Output the [X, Y] coordinate of the center of the cell containing the given text.  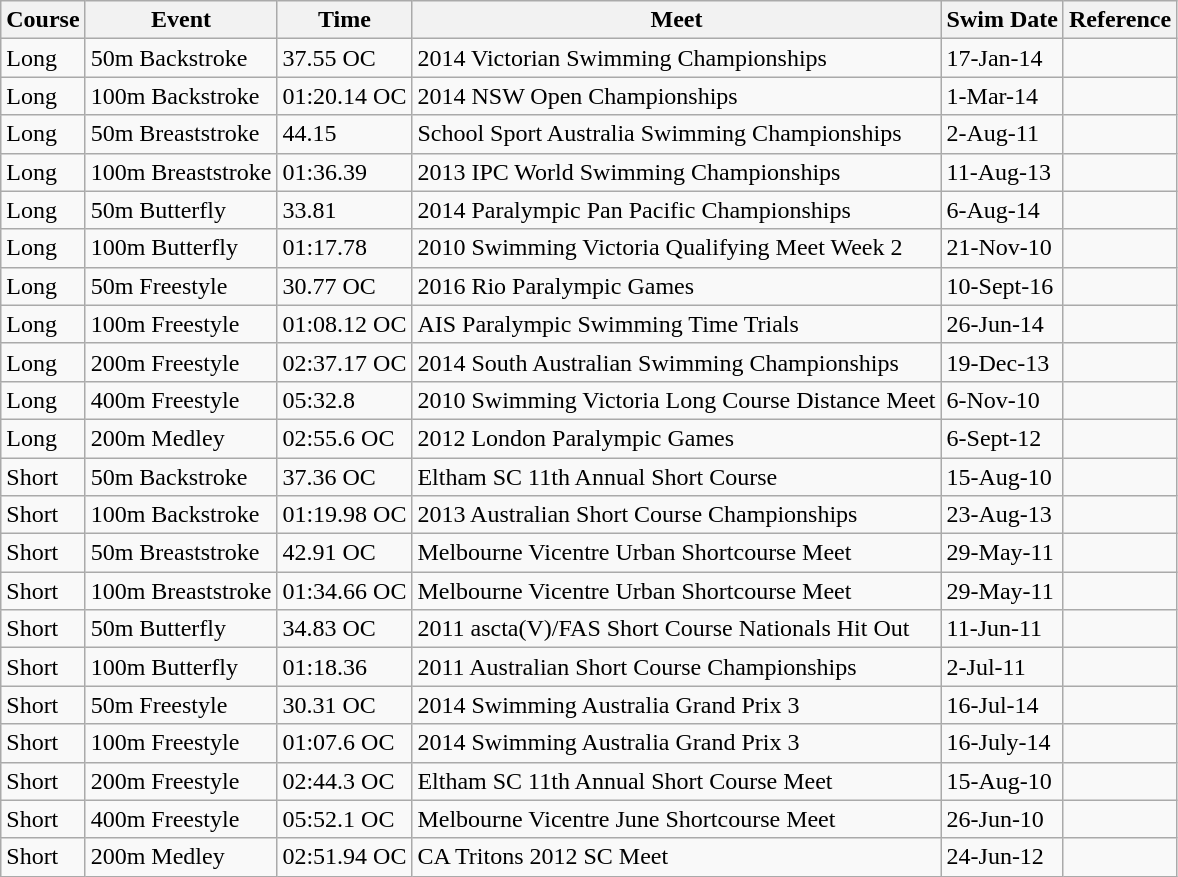
1-Mar-14 [1002, 96]
30.31 OC [344, 705]
2013 Australian Short Course Championships [676, 515]
2011 ascta(V)/FAS Short Course Nationals Hit Out [676, 629]
Melbourne Vicentre June Shortcourse Meet [676, 819]
CA Tritons 2012 SC Meet [676, 857]
01:36.39 [344, 172]
11-Jun-11 [1002, 629]
2013 IPC World Swimming Championships [676, 172]
24-Jun-12 [1002, 857]
02:55.6 OC [344, 438]
42.91 OC [344, 553]
21-Nov-10 [1002, 248]
01:34.66 OC [344, 591]
Course [43, 20]
Reference [1120, 20]
School Sport Australia Swimming Championships [676, 134]
2010 Swimming Victoria Qualifying Meet Week 2 [676, 248]
37.36 OC [344, 477]
17-Jan-14 [1002, 58]
16-Jul-14 [1002, 705]
30.77 OC [344, 286]
19-Dec-13 [1002, 362]
01:08.12 OC [344, 324]
2014 Paralympic Pan Pacific Championships [676, 210]
2014 Victorian Swimming Championships [676, 58]
2-Jul-11 [1002, 667]
11-Aug-13 [1002, 172]
34.83 OC [344, 629]
6-Aug-14 [1002, 210]
2010 Swimming Victoria Long Course Distance Meet [676, 400]
23-Aug-13 [1002, 515]
01:18.36 [344, 667]
01:19.98 OC [344, 515]
33.81 [344, 210]
2012 London Paralympic Games [676, 438]
37.55 OC [344, 58]
2014 NSW Open Championships [676, 96]
Meet [676, 20]
02:51.94 OC [344, 857]
Swim Date [1002, 20]
2014 South Australian Swimming Championships [676, 362]
6-Sept-12 [1002, 438]
Event [181, 20]
2-Aug-11 [1002, 134]
02:44.3 OC [344, 781]
26-Jun-14 [1002, 324]
01:20.14 OC [344, 96]
05:32.8 [344, 400]
6-Nov-10 [1002, 400]
44.15 [344, 134]
16-July-14 [1002, 743]
10-Sept-16 [1002, 286]
2016 Rio Paralympic Games [676, 286]
01:07.6 OC [344, 743]
AIS Paralympic Swimming Time Trials [676, 324]
02:37.17 OC [344, 362]
Time [344, 20]
26-Jun-10 [1002, 819]
01:17.78 [344, 248]
05:52.1 OC [344, 819]
2011 Australian Short Course Championships [676, 667]
Eltham SC 11th Annual Short Course Meet [676, 781]
Eltham SC 11th Annual Short Course [676, 477]
